Locate the cell with the specified text and output its [X, Y] center coordinate. 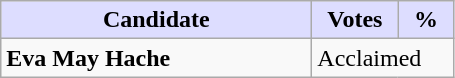
Votes [355, 20]
Eva May Hache [156, 58]
Candidate [156, 20]
% [426, 20]
Acclaimed [383, 58]
